Return the (X, Y) coordinate for the center point of the cell that contains the specified text.  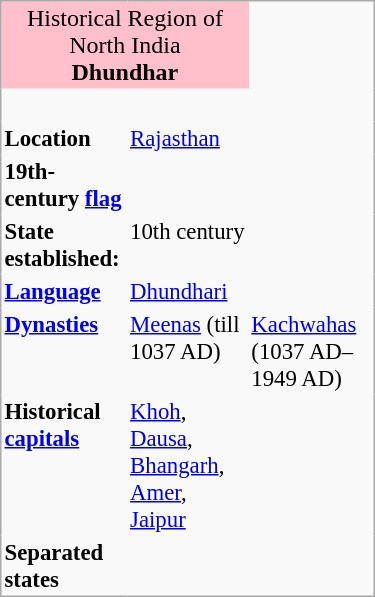
Meenas (till 1037 AD) (188, 352)
19th-century flag (64, 184)
State established: (64, 244)
Historical Region of North IndiaDhundhar (125, 45)
Historical capitals (64, 464)
Rajasthan (188, 138)
Language (64, 290)
Khoh, Dausa, Bhangarh, Amer, Jaipur (188, 464)
Separated states (64, 566)
Dhundhari (188, 290)
Location (64, 138)
Kachwahas (1037 AD–1949 AD) (311, 352)
10th century (188, 244)
Dynasties (64, 352)
